Find where the given text appears and provide that cell's center as (X, Y) coordinate. 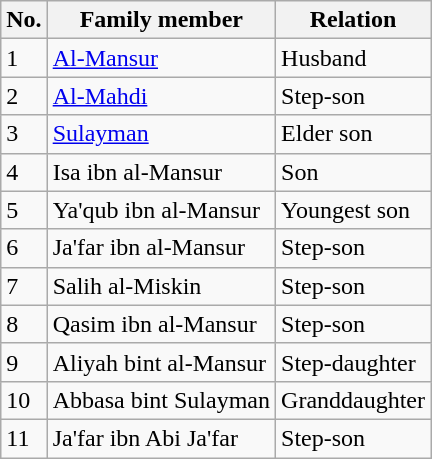
4 (24, 172)
Ja'far ibn Abi Ja'far (161, 438)
Relation (354, 20)
Abbasa bint Sulayman (161, 400)
Ja'far ibn al-Mansur (161, 248)
5 (24, 210)
Step-daughter (354, 362)
Isa ibn al-Mansur (161, 172)
7 (24, 286)
8 (24, 324)
1 (24, 58)
Aliyah bint al-Mansur (161, 362)
Ya'qub ibn al-Mansur (161, 210)
9 (24, 362)
Al-Mahdi (161, 96)
Husband (354, 58)
Al-Mansur (161, 58)
Youngest son (354, 210)
Granddaughter (354, 400)
Sulayman (161, 134)
Qasim ibn al-Mansur (161, 324)
Family member (161, 20)
3 (24, 134)
No. (24, 20)
Son (354, 172)
10 (24, 400)
2 (24, 96)
6 (24, 248)
Elder son (354, 134)
Salih al-Miskin (161, 286)
11 (24, 438)
